Capture the cell that displays the provided text and extract its (x, y) central coordinate. 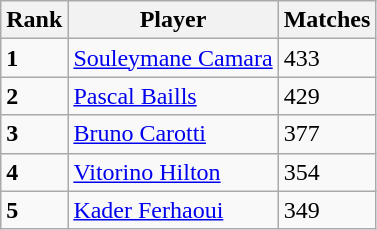
Player (173, 20)
354 (327, 172)
5 (34, 210)
2 (34, 96)
1 (34, 58)
429 (327, 96)
3 (34, 134)
349 (327, 210)
Rank (34, 20)
Bruno Carotti (173, 134)
Matches (327, 20)
Vitorino Hilton (173, 172)
Souleymane Camara (173, 58)
Pascal Baills (173, 96)
433 (327, 58)
Kader Ferhaoui (173, 210)
4 (34, 172)
377 (327, 134)
